Provide the [X, Y] coordinate of the cell's center where the given text is located.  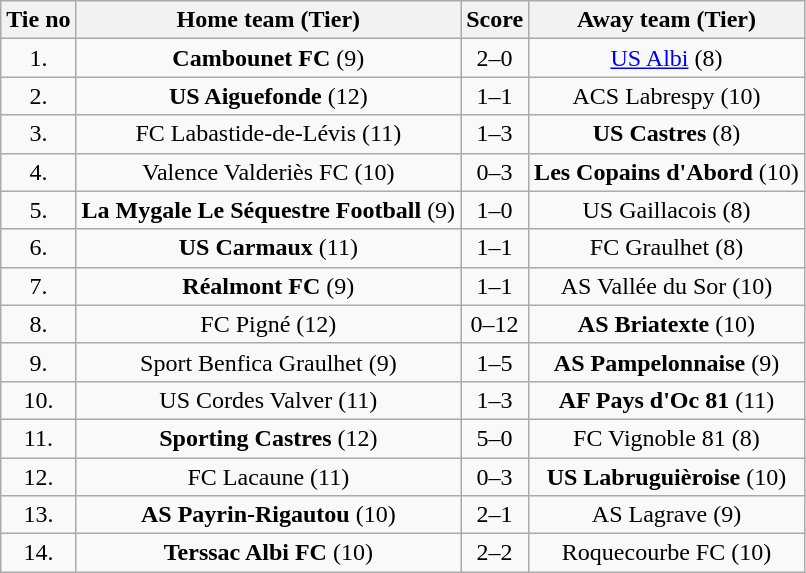
6. [38, 248]
4. [38, 172]
Terssac Albi FC (10) [268, 553]
FC Graulhet (8) [667, 248]
AS Payrin-Rigautou (10) [268, 515]
US Labruguièroise (10) [667, 477]
Sport Benfica Graulhet (9) [268, 362]
La Mygale Le Séquestre Football (9) [268, 210]
13. [38, 515]
Réalmont FC (9) [268, 286]
10. [38, 400]
US Cordes Valver (11) [268, 400]
AS Vallée du Sor (10) [667, 286]
2. [38, 96]
Tie no [38, 20]
3. [38, 134]
AS Pampelonnaise (9) [667, 362]
8. [38, 324]
7. [38, 286]
US Gaillacois (8) [667, 210]
FC Pigné (12) [268, 324]
AF Pays d'Oc 81 (11) [667, 400]
2–1 [495, 515]
Sporting Castres (12) [268, 438]
5–0 [495, 438]
11. [38, 438]
US Carmaux (11) [268, 248]
1–5 [495, 362]
Home team (Tier) [268, 20]
AS Lagrave (9) [667, 515]
12. [38, 477]
1. [38, 58]
9. [38, 362]
AS Briatexte (10) [667, 324]
US Castres (8) [667, 134]
FC Vignoble 81 (8) [667, 438]
0–12 [495, 324]
Valence Valderiès FC (10) [268, 172]
1–0 [495, 210]
Score [495, 20]
FC Labastide-de-Lévis (11) [268, 134]
14. [38, 553]
5. [38, 210]
US Albi (8) [667, 58]
Away team (Tier) [667, 20]
2–2 [495, 553]
2–0 [495, 58]
Les Copains d'Abord (10) [667, 172]
US Aiguefonde (12) [268, 96]
Cambounet FC (9) [268, 58]
Roquecourbe FC (10) [667, 553]
ACS Labrespy (10) [667, 96]
FC Lacaune (11) [268, 477]
